Extract the [X, Y] coordinate from the center of the cell holding the provided text.  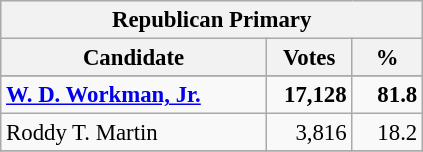
Candidate [134, 58]
3,816 [309, 133]
Votes [309, 58]
% [388, 58]
Roddy T. Martin [134, 133]
18.2 [388, 133]
81.8 [388, 95]
W. D. Workman, Jr. [134, 95]
Republican Primary [212, 20]
17,128 [309, 95]
